From the cell containing the given text, extract its center point as [X, Y] coordinate. 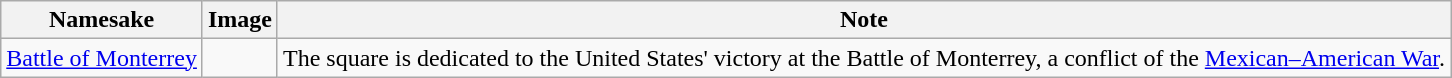
Battle of Monterrey [102, 58]
The square is dedicated to the United States' victory at the Battle of Monterrey, a conflict of the Mexican–American War. [864, 58]
Note [864, 20]
Namesake [102, 20]
Image [240, 20]
